Locate the cell with the specified text and output its (X, Y) center coordinate. 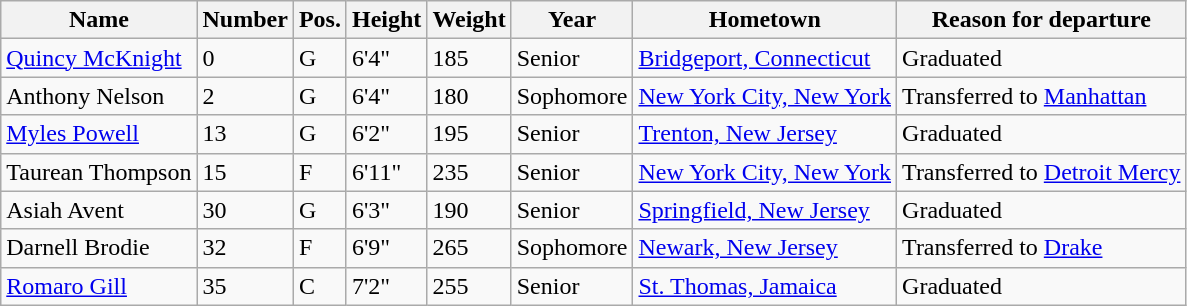
Myles Powell (99, 134)
Height (386, 20)
Trenton, New Jersey (765, 134)
Asiah Avent (99, 210)
C (320, 286)
Reason for departure (1042, 20)
Transferred to Manhattan (1042, 96)
Transferred to Detroit Mercy (1042, 172)
195 (469, 134)
180 (469, 96)
Pos. (320, 20)
255 (469, 286)
Transferred to Drake (1042, 248)
6'11" (386, 172)
13 (245, 134)
15 (245, 172)
Year (572, 20)
235 (469, 172)
35 (245, 286)
32 (245, 248)
30 (245, 210)
Hometown (765, 20)
Romaro Gill (99, 286)
185 (469, 58)
Newark, New Jersey (765, 248)
Weight (469, 20)
6'3" (386, 210)
Quincy McKnight (99, 58)
265 (469, 248)
0 (245, 58)
Anthony Nelson (99, 96)
6'2" (386, 134)
6'9" (386, 248)
7'2" (386, 286)
St. Thomas, Jamaica (765, 286)
Darnell Brodie (99, 248)
Bridgeport, Connecticut (765, 58)
Taurean Thompson (99, 172)
Number (245, 20)
Springfield, New Jersey (765, 210)
2 (245, 96)
190 (469, 210)
Name (99, 20)
